Determine the [x, y] coordinate at the center of the cell enclosing the given text.  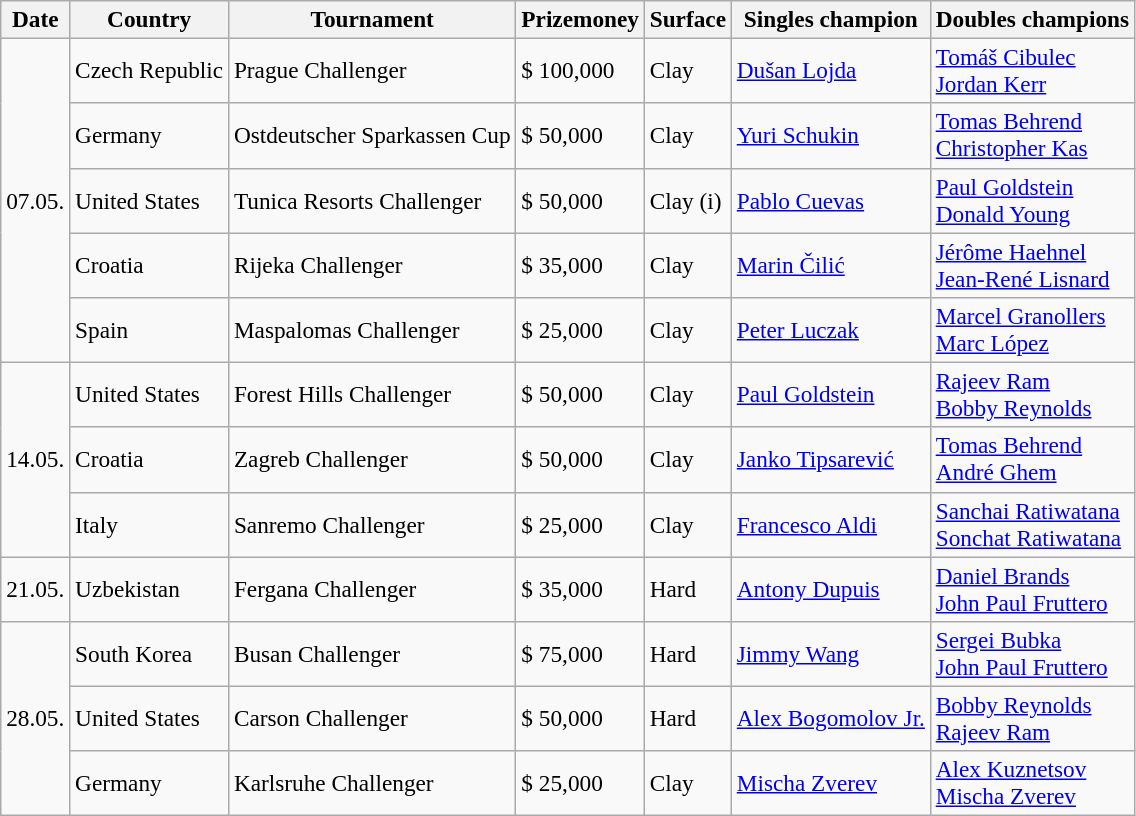
Tournament [372, 19]
Italy [150, 524]
Alex Bogomolov Jr. [830, 718]
Marin Čilić [830, 264]
07.05. [36, 200]
Sergei Bubka John Paul Fruttero [1032, 654]
Tomas Behrend Christopher Kas [1032, 136]
South Korea [150, 654]
Daniel Brands John Paul Fruttero [1032, 588]
Country [150, 19]
Singles champion [830, 19]
Carson Challenger [372, 718]
Paul Goldstein Donald Young [1032, 200]
$ 100,000 [580, 70]
Maspalomas Challenger [372, 330]
Tomas Behrend André Ghem [1032, 460]
Jérôme Haehnel Jean-René Lisnard [1032, 264]
Marcel Granollers Marc López [1032, 330]
Zagreb Challenger [372, 460]
Surface [688, 19]
Mischa Zverev [830, 784]
Clay (i) [688, 200]
Paul Goldstein [830, 394]
Rijeka Challenger [372, 264]
Antony Dupuis [830, 588]
Doubles champions [1032, 19]
Forest Hills Challenger [372, 394]
Dušan Lojda [830, 70]
Uzbekistan [150, 588]
Bobby Reynolds Rajeev Ram [1032, 718]
Czech Republic [150, 70]
28.05. [36, 718]
Tomáš Cibulec Jordan Kerr [1032, 70]
Janko Tipsarević [830, 460]
14.05. [36, 459]
Karlsruhe Challenger [372, 784]
21.05. [36, 588]
Fergana Challenger [372, 588]
Peter Luczak [830, 330]
Pablo Cuevas [830, 200]
Alex Kuznetsov Mischa Zverev [1032, 784]
Prague Challenger [372, 70]
Rajeev Ram Bobby Reynolds [1032, 394]
Tunica Resorts Challenger [372, 200]
Date [36, 19]
Ostdeutscher Sparkassen Cup [372, 136]
Sanchai Ratiwatana Sonchat Ratiwatana [1032, 524]
Jimmy Wang [830, 654]
Busan Challenger [372, 654]
Yuri Schukin [830, 136]
Prizemoney [580, 19]
Francesco Aldi [830, 524]
Spain [150, 330]
Sanremo Challenger [372, 524]
$ 75,000 [580, 654]
